Return (X, Y) of the center of cell containing provided text 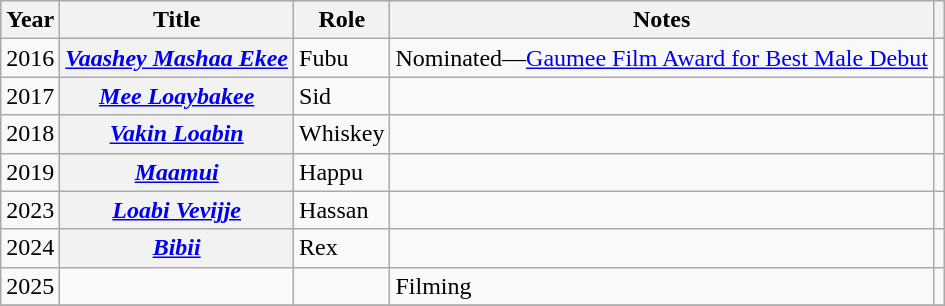
2018 (30, 134)
Mee Loaybakee (177, 96)
Hassan (342, 210)
2019 (30, 172)
Maamui (177, 172)
Whiskey (342, 134)
2025 (30, 286)
Title (177, 20)
Happu (342, 172)
Bibii (177, 248)
Loabi Vevijje (177, 210)
Rex (342, 248)
2017 (30, 96)
Fubu (342, 58)
Vaashey Mashaa Ekee (177, 58)
Notes (662, 20)
Nominated—Gaumee Film Award for Best Male Debut (662, 58)
2024 (30, 248)
2016 (30, 58)
Sid (342, 96)
Role (342, 20)
2023 (30, 210)
Filming (662, 286)
Year (30, 20)
Vakin Loabin (177, 134)
